Output the [X, Y] coordinate of the center of the cell containing the given text.  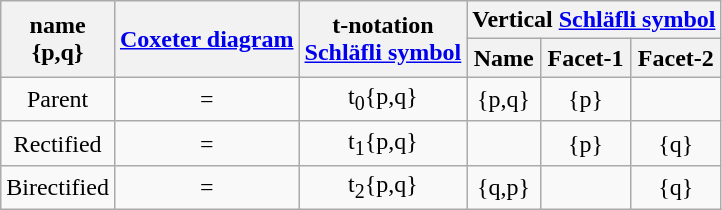
{p,q} [504, 99]
Parent [58, 99]
Facet-1 [585, 58]
name{p,q} [58, 39]
Coxeter diagram [206, 39]
Birectified [58, 188]
Vertical Schläfli symbol [594, 20]
Rectified [58, 143]
t0{p,q} [383, 99]
Facet-2 [676, 58]
{q,p} [504, 188]
t-notationSchläfli symbol [383, 39]
Name [504, 58]
t1{p,q} [383, 143]
t2{p,q} [383, 188]
